Extract the [X, Y] coordinate from the center of the cell holding the provided text.  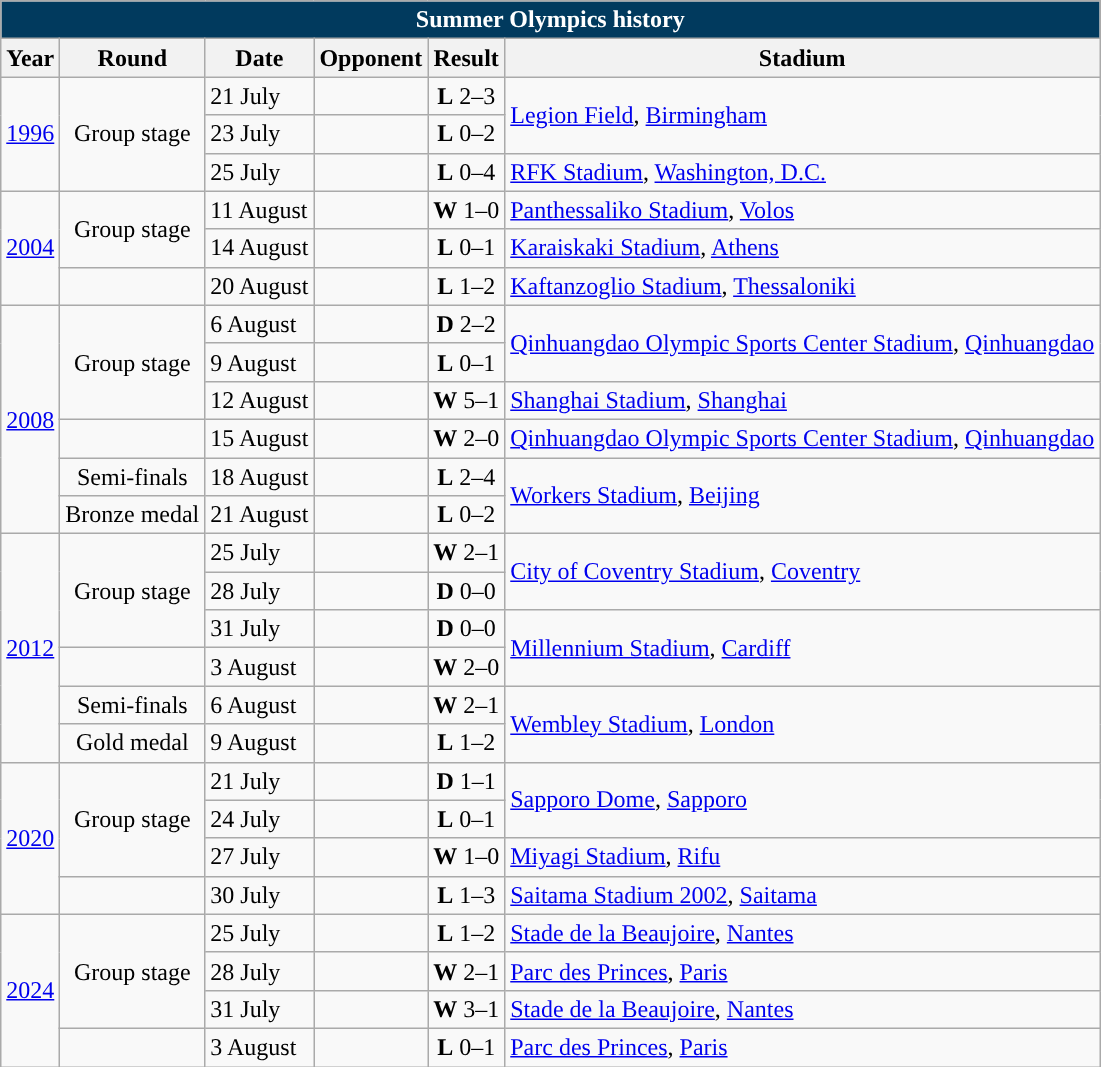
W 5–1 [466, 400]
Sapporo Dome, Sapporo [802, 800]
30 July [260, 895]
2012 [30, 648]
D 2–2 [466, 324]
Millennium Stadium, Cardiff [802, 648]
L 2–3 [466, 96]
2004 [30, 248]
2024 [30, 990]
14 August [260, 248]
18 August [260, 477]
Opponent [371, 58]
Year [30, 58]
20 August [260, 286]
D 1–1 [466, 781]
Panthessaliko Stadium, Volos [802, 210]
27 July [260, 857]
Shanghai Stadium, Shanghai [802, 400]
1996 [30, 134]
Legion Field, Birmingham [802, 115]
Saitama Stadium 2002, Saitama [802, 895]
W 3–1 [466, 1009]
21 August [260, 515]
12 August [260, 400]
City of Coventry Stadium, Coventry [802, 572]
L 2–4 [466, 477]
RFK Stadium, Washington, D.C. [802, 172]
2008 [30, 419]
15 August [260, 438]
L 1–3 [466, 895]
Bronze medal [132, 515]
24 July [260, 819]
11 August [260, 210]
Round [132, 58]
Summer Olympics history [550, 20]
Stadium [802, 58]
Gold medal [132, 743]
Wembley Stadium, London [802, 724]
Kaftanzoglio Stadium, Thessaloniki [802, 286]
Date [260, 58]
Workers Stadium, Beijing [802, 496]
Karaiskaki Stadium, Athens [802, 248]
Miyagi Stadium, Rifu [802, 857]
Result [466, 58]
2020 [30, 838]
L 0–4 [466, 172]
23 July [260, 134]
